From the cell containing the given text, extract its center point as (x, y) coordinate. 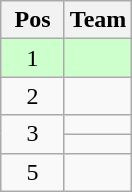
Team (98, 20)
Pos (33, 20)
3 (33, 134)
1 (33, 58)
5 (33, 172)
2 (33, 96)
